Pinpoint the cell where the given text exists, returning its (X, Y) midpoint coordinate. 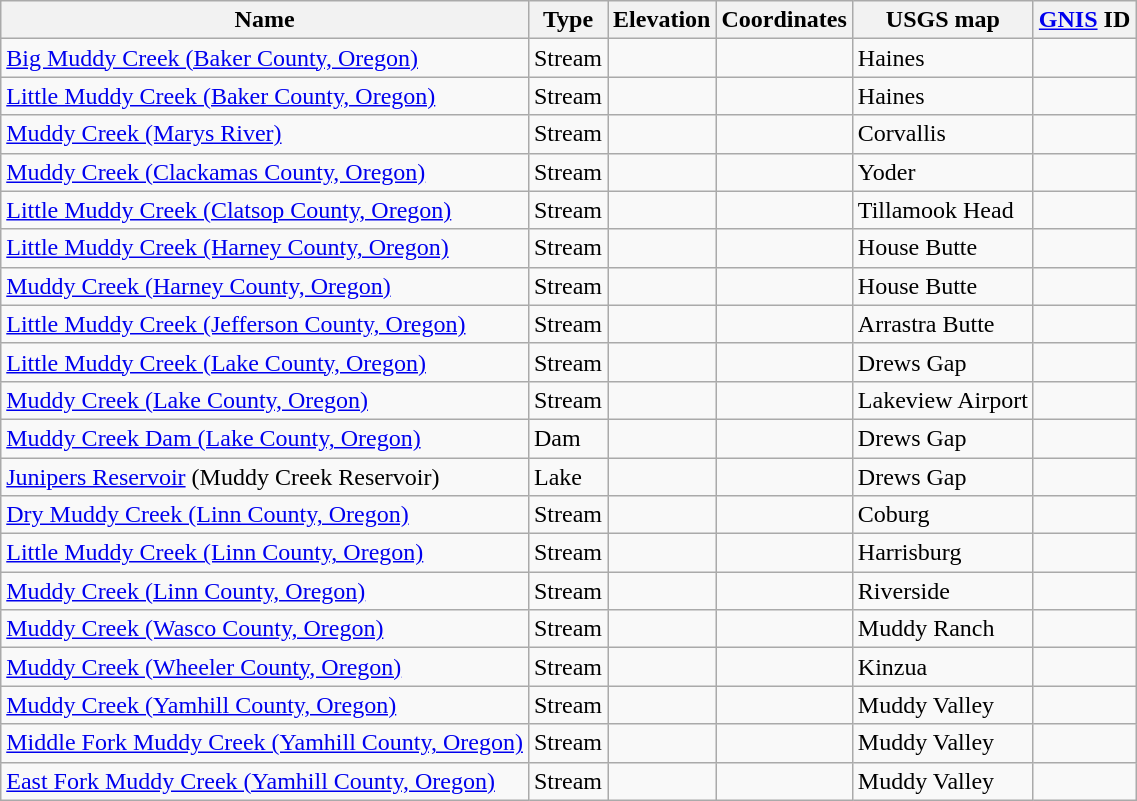
Muddy Creek (Harney County, Oregon) (265, 286)
Dry Muddy Creek (Linn County, Oregon) (265, 515)
Muddy Creek (Clackamas County, Oregon) (265, 172)
Big Muddy Creek (Baker County, Oregon) (265, 58)
Lakeview Airport (942, 400)
Little Muddy Creek (Harney County, Oregon) (265, 248)
East Fork Muddy Creek (Yamhill County, Oregon) (265, 781)
Middle Fork Muddy Creek (Yamhill County, Oregon) (265, 743)
Corvallis (942, 134)
Type (568, 20)
Muddy Ranch (942, 629)
Dam (568, 438)
Little Muddy Creek (Clatsop County, Oregon) (265, 210)
Muddy Creek (Lake County, Oregon) (265, 400)
Muddy Creek (Linn County, Oregon) (265, 591)
Riverside (942, 591)
Little Muddy Creek (Lake County, Oregon) (265, 362)
GNIS ID (1084, 20)
Harrisburg (942, 553)
Lake (568, 477)
Muddy Creek (Wheeler County, Oregon) (265, 667)
Name (265, 20)
Little Muddy Creek (Jefferson County, Oregon) (265, 324)
Tillamook Head (942, 210)
USGS map (942, 20)
Muddy Creek (Yamhill County, Oregon) (265, 705)
Arrastra Butte (942, 324)
Kinzua (942, 667)
Yoder (942, 172)
Little Muddy Creek (Baker County, Oregon) (265, 96)
Elevation (662, 20)
Junipers Reservoir (Muddy Creek Reservoir) (265, 477)
Coordinates (784, 20)
Muddy Creek (Marys River) (265, 134)
Coburg (942, 515)
Muddy Creek (Wasco County, Oregon) (265, 629)
Muddy Creek Dam (Lake County, Oregon) (265, 438)
Little Muddy Creek (Linn County, Oregon) (265, 553)
